Determine the [X, Y] coordinate at the center of the cell enclosing the given text.  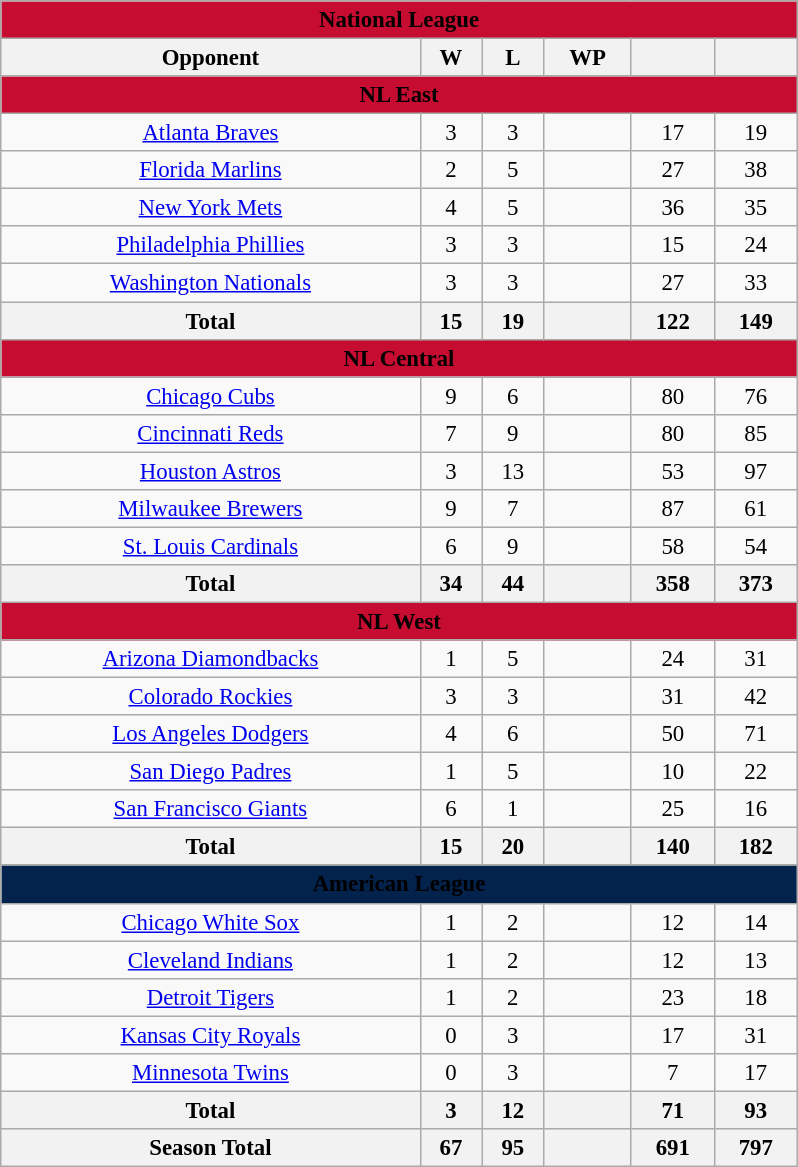
54 [756, 546]
67 [451, 1148]
20 [513, 847]
97 [756, 471]
36 [672, 208]
American League [399, 885]
Milwaukee Brewers [210, 509]
373 [756, 584]
58 [672, 546]
W [451, 58]
182 [756, 847]
10 [672, 772]
16 [756, 809]
22 [756, 772]
Kansas City Royals [210, 1035]
95 [513, 1148]
WP [588, 58]
Cincinnati Reds [210, 433]
34 [451, 584]
Chicago White Sox [210, 922]
23 [672, 997]
NL East [399, 95]
33 [756, 283]
18 [756, 997]
76 [756, 396]
Colorado Rockies [210, 697]
25 [672, 809]
87 [672, 509]
797 [756, 1148]
National League [399, 20]
149 [756, 321]
122 [672, 321]
NL Central [399, 358]
38 [756, 170]
L [513, 58]
Arizona Diamondbacks [210, 659]
Philadelphia Phillies [210, 245]
Opponent [210, 58]
New York Mets [210, 208]
691 [672, 1148]
140 [672, 847]
Florida Marlins [210, 170]
Season Total [210, 1148]
Detroit Tigers [210, 997]
358 [672, 584]
50 [672, 734]
San Diego Padres [210, 772]
14 [756, 922]
Minnesota Twins [210, 1073]
St. Louis Cardinals [210, 546]
42 [756, 697]
Chicago Cubs [210, 396]
Cleveland Indians [210, 960]
85 [756, 433]
35 [756, 208]
44 [513, 584]
Atlanta Braves [210, 133]
93 [756, 1110]
Los Angeles Dodgers [210, 734]
53 [672, 471]
Houston Astros [210, 471]
San Francisco Giants [210, 809]
Washington Nationals [210, 283]
NL West [399, 621]
61 [756, 509]
